Determine the [X, Y] coordinate at the center of the cell enclosing the given text.  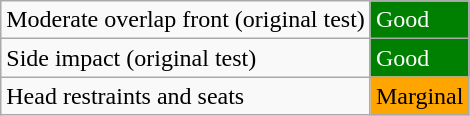
Head restraints and seats [186, 96]
Side impact (original test) [186, 58]
Moderate overlap front (original test) [186, 20]
Marginal [420, 96]
